For the text-containing cell, return its midpoint in (x, y) coordinate format. 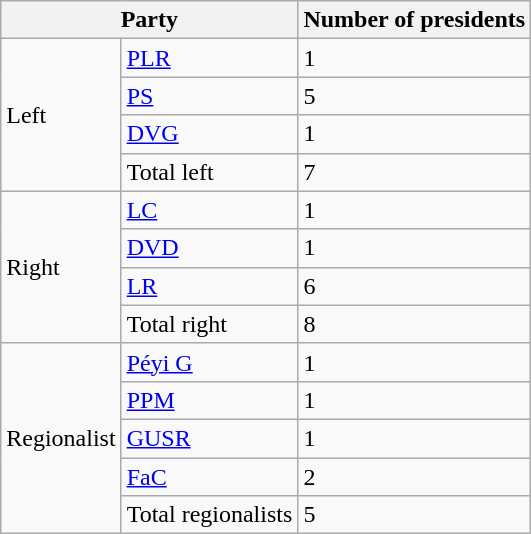
DVG (210, 134)
6 (414, 286)
PS (210, 96)
8 (414, 324)
Péyi G (210, 362)
Total left (210, 172)
Number of presidents (414, 20)
GUSR (210, 438)
Party (150, 20)
PPM (210, 400)
Left (61, 115)
Regionalist (61, 438)
2 (414, 477)
LR (210, 286)
PLR (210, 58)
FaC (210, 477)
LC (210, 210)
Right (61, 267)
DVD (210, 248)
Total right (210, 324)
7 (414, 172)
Total regionalists (210, 515)
